Determine the [x, y] coordinate at the center of the cell enclosing the given text.  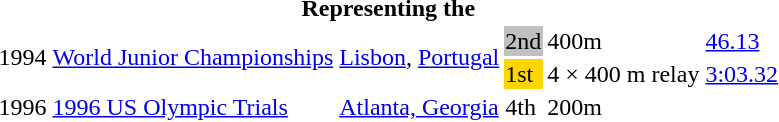
World Junior Championships [193, 58]
1st [524, 74]
200m [624, 107]
4 × 400 m relay [624, 74]
1996 US Olympic Trials [193, 107]
4th [524, 107]
Atlanta, Georgia [420, 107]
2nd [524, 41]
Lisbon, Portugal [420, 58]
400m [624, 41]
